Scan for the cell matching the given text and deliver its [x, y] coordinate at center. 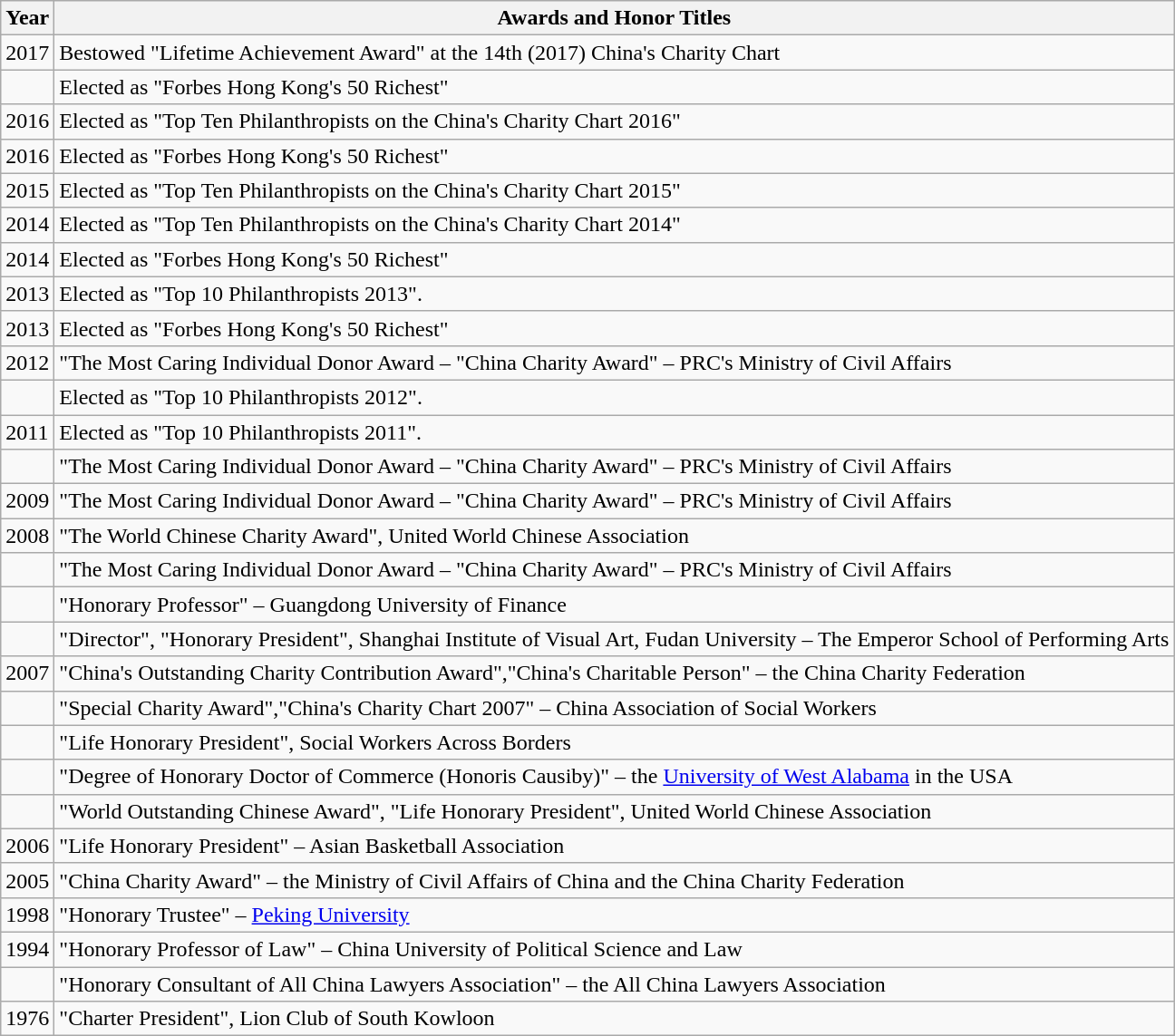
"Honorary Consultant of All China Lawyers Association" – the All China Lawyers Association [615, 983]
Awards and Honor Titles [615, 18]
2012 [27, 363]
2006 [27, 846]
Elected as "Top 10 Philanthropists 2012". [615, 397]
"China's Outstanding Charity Contribution Award","China's Charitable Person" – the China Charity Federation [615, 673]
"Honorary Professor of Law" – China University of Political Science and Law [615, 949]
"World Outstanding Chinese Award", "Life Honorary President", United World Chinese Association [615, 811]
Elected as "Top Ten Philanthropists on the China's Charity Chart 2016" [615, 121]
"The World Chinese Charity Award", United World Chinese Association [615, 536]
"Director", "Honorary President", Shanghai Institute of Visual Art, Fudan University – The Emperor School of Performing Arts [615, 639]
2007 [27, 673]
"Degree of Honorary Doctor of Commerce (Honoris Causiby)" – the University of West Alabama in the USA [615, 777]
Elected as "Top 10 Philanthropists 2011". [615, 432]
Elected as "Top 10 Philanthropists 2013". [615, 294]
2015 [27, 190]
"Charter President", Lion Club of South Kowloon [615, 1019]
"China Charity Award" – the Ministry of Civil Affairs of China and the China Charity Federation [615, 880]
"Honorary Trustee" – Peking University [615, 915]
2005 [27, 880]
Elected as "Top Ten Philanthropists on the China's Charity Chart 2015" [615, 190]
1994 [27, 949]
"Honorary Professor" – Guangdong University of Finance [615, 605]
"Life Honorary President" – Asian Basketball Association [615, 846]
"Life Honorary President", Social Workers Across Borders [615, 742]
2011 [27, 432]
2008 [27, 536]
2017 [27, 53]
1998 [27, 915]
"Special Charity Award","China's Charity Chart 2007" – China Association of Social Workers [615, 708]
Bestowed "Lifetime Achievement Award" at the 14th (2017) China's Charity Chart [615, 53]
2009 [27, 501]
Year [27, 18]
1976 [27, 1019]
Elected as "Top Ten Philanthropists on the China's Charity Chart 2014" [615, 225]
